Scan for the cell matching the given text and deliver its [X, Y] coordinate at center. 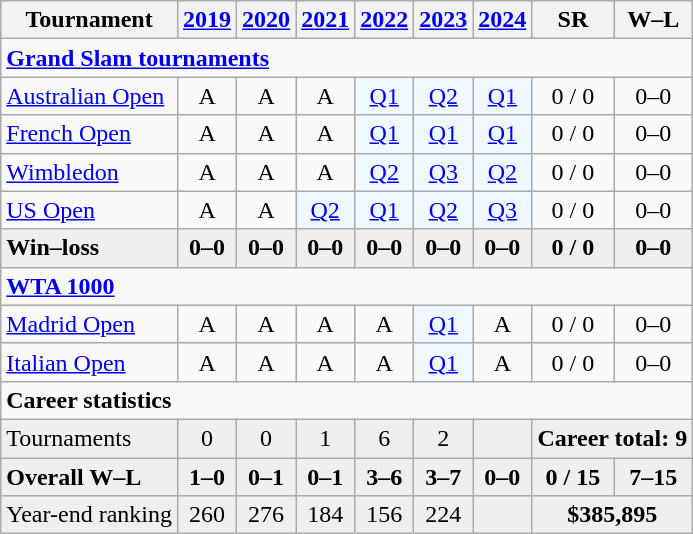
2023 [444, 20]
French Open [90, 134]
$385,895 [612, 515]
Italian Open [90, 362]
1–0 [208, 477]
3–7 [444, 477]
184 [326, 515]
2 [444, 438]
Tournament [90, 20]
2021 [326, 20]
224 [444, 515]
156 [384, 515]
Tournaments [90, 438]
2020 [266, 20]
WTA 1000 [347, 286]
0 / 15 [573, 477]
Win–loss [90, 248]
276 [266, 515]
Madrid Open [90, 324]
Grand Slam tournaments [347, 58]
1 [326, 438]
2019 [208, 20]
2022 [384, 20]
3–6 [384, 477]
Australian Open [90, 96]
Year-end ranking [90, 515]
W–L [654, 20]
2024 [502, 20]
6 [384, 438]
Career statistics [347, 400]
Wimbledon [90, 172]
260 [208, 515]
Overall W–L [90, 477]
7–15 [654, 477]
Career total: 9 [612, 438]
US Open [90, 210]
SR [573, 20]
